Return [x, y] of the center of cell containing provided text 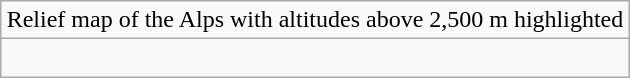
Relief map of the Alps with altitudes above 2,500 m highlighted [315, 20]
